Scan for the cell matching the given text and deliver its (X, Y) coordinate at center. 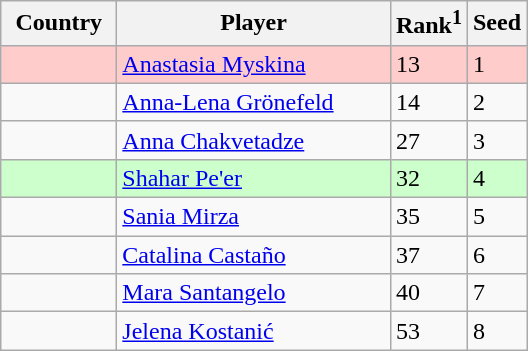
Player (254, 24)
Anastasia Myskina (254, 64)
Seed (496, 24)
3 (496, 140)
Jelena Kostanić (254, 331)
27 (428, 140)
37 (428, 255)
Anna Chakvetadze (254, 140)
35 (428, 217)
4 (496, 178)
13 (428, 64)
5 (496, 217)
Catalina Castaño (254, 255)
Rank1 (428, 24)
7 (496, 293)
Anna-Lena Grönefeld (254, 102)
1 (496, 64)
8 (496, 331)
40 (428, 293)
2 (496, 102)
Country (59, 24)
14 (428, 102)
6 (496, 255)
Shahar Pe'er (254, 178)
53 (428, 331)
Mara Santangelo (254, 293)
32 (428, 178)
Sania Mirza (254, 217)
